Find where the given text appears and provide that cell's center as [x, y] coordinate. 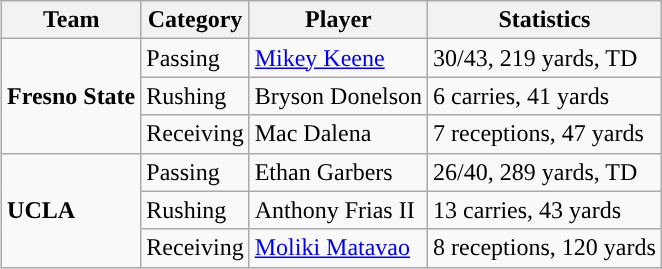
Category [195, 20]
13 carries, 43 yards [545, 210]
8 receptions, 120 yards [545, 248]
Mikey Keene [338, 58]
Fresno State [72, 96]
30/43, 219 yards, TD [545, 58]
6 carries, 41 yards [545, 96]
Anthony Frias II [338, 210]
Player [338, 20]
Ethan Garbers [338, 172]
26/40, 289 yards, TD [545, 172]
Moliki Matavao [338, 248]
Statistics [545, 20]
UCLA [72, 210]
Mac Dalena [338, 134]
7 receptions, 47 yards [545, 134]
Bryson Donelson [338, 96]
Team [72, 20]
